Locate the cell with the specified text and output its [X, Y] center coordinate. 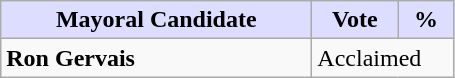
% [426, 20]
Mayoral Candidate [156, 20]
Vote [355, 20]
Ron Gervais [156, 58]
Acclaimed [383, 58]
